Pinpoint the cell where the given text exists, returning its (x, y) midpoint coordinate. 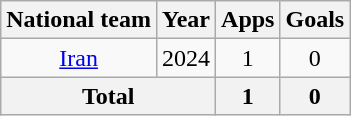
National team (79, 20)
Year (186, 20)
Apps (248, 20)
2024 (186, 58)
Iran (79, 58)
Total (108, 96)
Goals (315, 20)
